Return (x, y) of the center of cell containing provided text 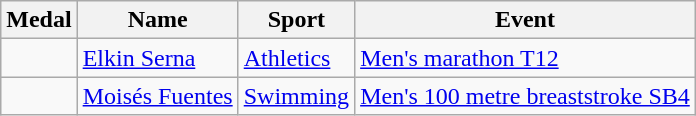
Name (158, 20)
Swimming (296, 96)
Moisés Fuentes (158, 96)
Men's 100 metre breaststroke SB4 (526, 96)
Men's marathon T12 (526, 58)
Event (526, 20)
Elkin Serna (158, 58)
Sport (296, 20)
Athletics (296, 58)
Medal (39, 20)
